Pinpoint the cell where the given text exists, returning its [X, Y] midpoint coordinate. 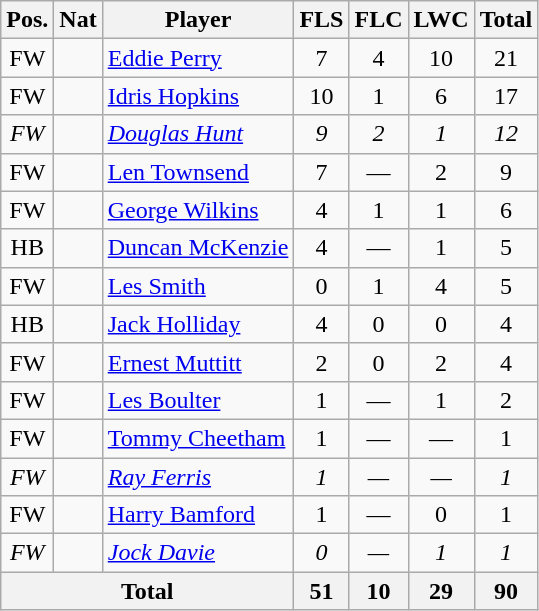
Pos. [28, 20]
FLC [378, 20]
12 [506, 134]
Ray Ferris [198, 477]
Harry Bamford [198, 515]
Ernest Muttitt [198, 362]
Len Townsend [198, 172]
Les Boulter [198, 400]
Player [198, 20]
LWC [441, 20]
Jock Davie [198, 553]
Eddie Perry [198, 58]
Douglas Hunt [198, 134]
29 [441, 591]
21 [506, 58]
90 [506, 591]
Tommy Cheetham [198, 438]
FLS [322, 20]
Nat [78, 20]
Duncan McKenzie [198, 248]
17 [506, 96]
Jack Holliday [198, 324]
George Wilkins [198, 210]
Idris Hopkins [198, 96]
51 [322, 591]
Les Smith [198, 286]
